Return the [X, Y] coordinate for the center point of the cell that contains the specified text.  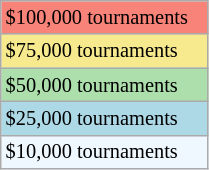
$25,000 tournaments [104, 118]
$50,000 tournaments [104, 85]
$75,000 tournaments [104, 51]
$100,000 tournaments [104, 17]
$10,000 tournaments [104, 152]
